Search for the cell housing the specified text and yield its (x, y) center coordinate. 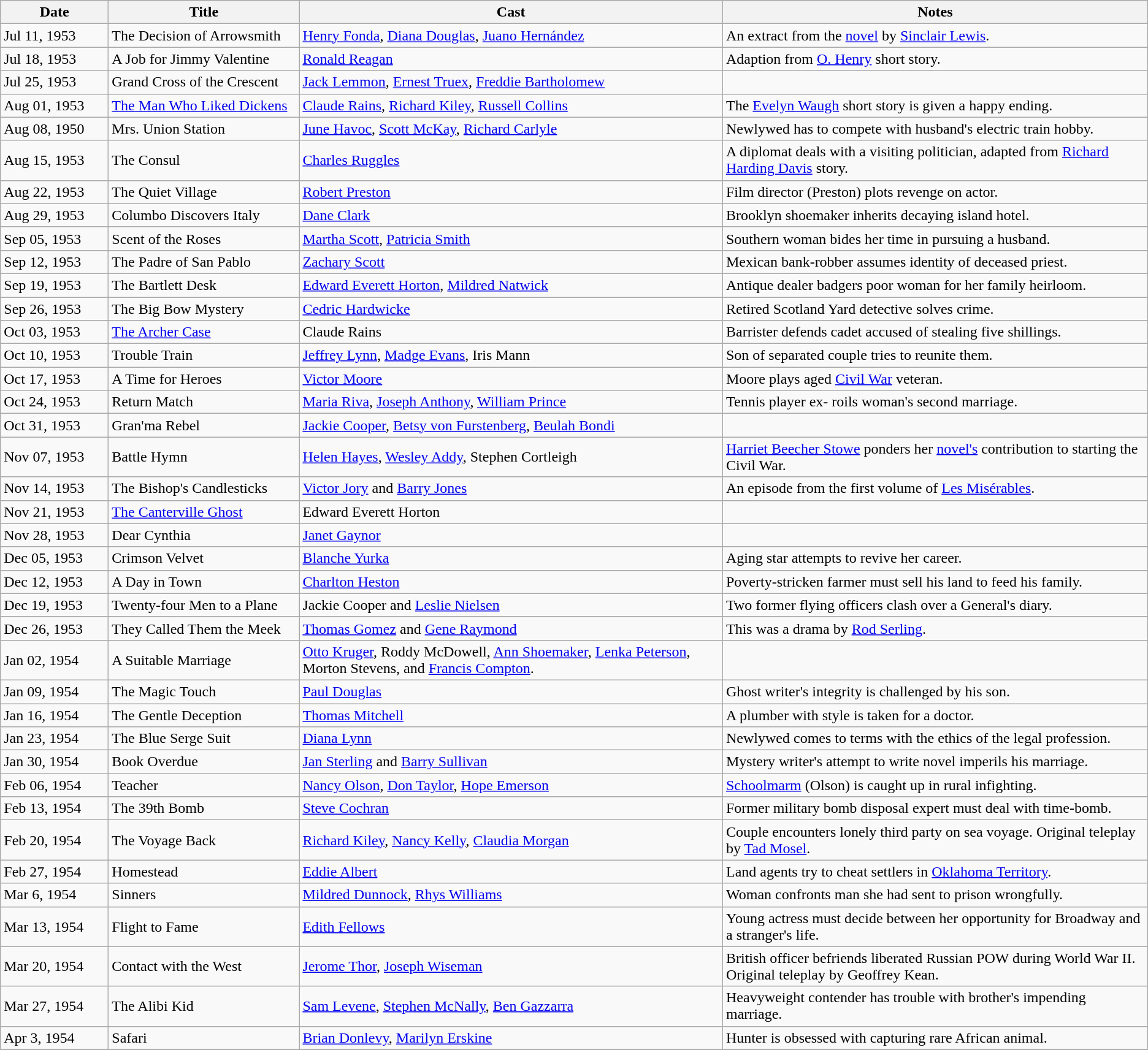
The Quiet Village (204, 192)
Jerome Thor, Joseph Wiseman (511, 966)
Notes (935, 12)
Jul 25, 1953 (55, 82)
Jackie Cooper and Leslie Nielsen (511, 605)
Adaption from O. Henry short story. (935, 59)
Jan 23, 1954 (55, 739)
A diplomat deals with a visiting politician, adapted from Richard Harding Davis story. (935, 161)
Jan Sterling and Barry Sullivan (511, 762)
Thomas Mitchell (511, 715)
Edith Fellows (511, 927)
Oct 31, 1953 (55, 425)
They Called Them the Meek (204, 628)
A plumber with style is taken for a doctor. (935, 715)
Feb 06, 1954 (55, 785)
Twenty-four Men to a Plane (204, 605)
Couple encounters lonely third party on sea voyage. Original teleplay by Tad Mosel. (935, 840)
This was a drama by Rod Serling. (935, 628)
The Alibi Kid (204, 1006)
Oct 24, 1953 (55, 402)
Heavyweight contender has trouble with brother's impending marriage. (935, 1006)
The Bishop's Candlesticks (204, 489)
Harriet Beecher Stowe ponders her novel's contribution to starting the Civil War. (935, 457)
Dec 19, 1953 (55, 605)
Martha Scott, Patricia Smith (511, 238)
Mildred Dunnock, Rhys Williams (511, 895)
The Gentle Deception (204, 715)
Brian Donlevy, Marilyn Erskine (511, 1038)
Teacher (204, 785)
Return Match (204, 402)
The Magic Touch (204, 691)
The Big Bow Mystery (204, 308)
Blanche Yurka (511, 558)
Nancy Olson, Don Taylor, Hope Emerson (511, 785)
Aug 15, 1953 (55, 161)
Scent of the Roses (204, 238)
Cedric Hardwicke (511, 308)
The Canterville Ghost (204, 512)
British officer befriends liberated Russian POW during World War II. Original teleplay by Geoffrey Kean. (935, 966)
Sinners (204, 895)
Date (55, 12)
The Man Who Liked Dickens (204, 105)
Antique dealer badgers poor woman for her family heirloom. (935, 285)
Woman confronts man she had sent to prison wrongfully. (935, 895)
Dec 05, 1953 (55, 558)
Ronald Reagan (511, 59)
Crimson Velvet (204, 558)
Flight to Fame (204, 927)
Sep 12, 1953 (55, 262)
Thomas Gomez and Gene Raymond (511, 628)
Mar 6, 1954 (55, 895)
Jan 16, 1954 (55, 715)
Dane Clark (511, 215)
Jack Lemmon, Ernest Truex, Freddie Bartholomew (511, 82)
Zachary Scott (511, 262)
The Padre of San Pablo (204, 262)
Title (204, 12)
Sam Levene, Stephen McNally, Ben Gazzarra (511, 1006)
Contact with the West (204, 966)
Oct 17, 1953 (55, 379)
Charlton Heston (511, 582)
Battle Hymn (204, 457)
Edward Everett Horton (511, 512)
Claude Rains (511, 332)
A Job for Jimmy Valentine (204, 59)
The Blue Serge Suit (204, 739)
Dec 26, 1953 (55, 628)
Mystery writer's attempt to write novel imperils his marriage. (935, 762)
Mar 27, 1954 (55, 1006)
The Consul (204, 161)
The 39th Bomb (204, 808)
Jan 02, 1954 (55, 660)
Sep 05, 1953 (55, 238)
Sep 26, 1953 (55, 308)
Brooklyn shoemaker inherits decaying island hotel. (935, 215)
Otto Kruger, Roddy McDowell, Ann Shoemaker, Lenka Peterson, Morton Stevens, and Francis Compton. (511, 660)
A Time for Heroes (204, 379)
Maria Riva, Joseph Anthony, William Prince (511, 402)
Jul 18, 1953 (55, 59)
Newlywed has to compete with husband's electric train hobby. (935, 129)
An episode from the first volume of Les Misérables. (935, 489)
Claude Rains, Richard Kiley, Russell Collins (511, 105)
Dear Cynthia (204, 535)
Ghost writer's integrity is challenged by his son. (935, 691)
Robert Preston (511, 192)
Son of separated couple tries to reunite them. (935, 356)
Helen Hayes, Wesley Addy, Stephen Cortleigh (511, 457)
Aug 29, 1953 (55, 215)
Jackie Cooper, Betsy von Furstenberg, Beulah Bondi (511, 425)
Trouble Train (204, 356)
Film director (Preston) plots revenge on actor. (935, 192)
Steve Cochran (511, 808)
Hunter is obsessed with capturing rare African animal. (935, 1038)
Columbo Discovers Italy (204, 215)
Oct 03, 1953 (55, 332)
Safari (204, 1038)
Henry Fonda, Diana Douglas, Juano Hernández (511, 36)
Jan 30, 1954 (55, 762)
Jan 09, 1954 (55, 691)
Aging star attempts to revive her career. (935, 558)
Young actress must decide between her opportunity for Broadway and a stranger's life. (935, 927)
Apr 3, 1954 (55, 1038)
The Archer Case (204, 332)
The Evelyn Waugh short story is given a happy ending. (935, 105)
Cast (511, 12)
A Suitable Marriage (204, 660)
Feb 20, 1954 (55, 840)
Tennis player ex- roils woman's second marriage. (935, 402)
The Voyage Back (204, 840)
Two former flying officers clash over a General's diary. (935, 605)
Dec 12, 1953 (55, 582)
Paul Douglas (511, 691)
Moore plays aged Civil War veteran. (935, 379)
Victor Moore (511, 379)
Aug 01, 1953 (55, 105)
Nov 21, 1953 (55, 512)
Eddie Albert (511, 872)
June Havoc, Scott McKay, Richard Carlyle (511, 129)
Former military bomb disposal expert must deal with time-bomb. (935, 808)
Aug 22, 1953 (55, 192)
A Day in Town (204, 582)
The Decision of Arrowsmith (204, 36)
Newlywed comes to terms with the ethics of the legal profession. (935, 739)
Barrister defends cadet accused of stealing five shillings. (935, 332)
Southern woman bides her time in pursuing a husband. (935, 238)
Retired Scotland Yard detective solves crime. (935, 308)
Oct 10, 1953 (55, 356)
Jeffrey Lynn, Madge Evans, Iris Mann (511, 356)
Nov 07, 1953 (55, 457)
Diana Lynn (511, 739)
Poverty-stricken farmer must sell his land to feed his family. (935, 582)
Schoolmarm (Olson) is caught up in rural infighting. (935, 785)
Feb 13, 1954 (55, 808)
Feb 27, 1954 (55, 872)
Book Overdue (204, 762)
Janet Gaynor (511, 535)
Jul 11, 1953 (55, 36)
Gran'ma Rebel (204, 425)
Victor Jory and Barry Jones (511, 489)
Mar 20, 1954 (55, 966)
Aug 08, 1950 (55, 129)
Land agents try to cheat settlers in Oklahoma Territory. (935, 872)
Mar 13, 1954 (55, 927)
Homestead (204, 872)
Nov 14, 1953 (55, 489)
Richard Kiley, Nancy Kelly, Claudia Morgan (511, 840)
An extract from the novel by Sinclair Lewis. (935, 36)
Charles Ruggles (511, 161)
Grand Cross of the Crescent (204, 82)
Edward Everett Horton, Mildred Natwick (511, 285)
Nov 28, 1953 (55, 535)
Mrs. Union Station (204, 129)
Mexican bank-robber assumes identity of deceased priest. (935, 262)
The Bartlett Desk (204, 285)
Sep 19, 1953 (55, 285)
